Extract the (x, y) coordinate from the center of the cell holding the provided text.  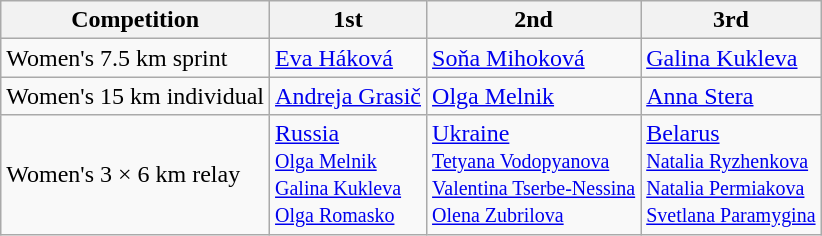
Eva Háková (348, 58)
Andreja Grasič (348, 96)
UkraineTetyana VodopyanovaValentina Tserbe-NessinaOlena Zubrilova (534, 174)
Soňa Mihoková (534, 58)
Women's 3 × 6 km relay (136, 174)
2nd (534, 20)
Women's 7.5 km sprint (136, 58)
Competition (136, 20)
RussiaOlga MelnikGalina KuklevaOlga Romasko (348, 174)
BelarusNatalia RyzhenkovaNatalia PermiakovaSvetlana Paramygina (731, 174)
3rd (731, 20)
Women's 15 km individual (136, 96)
Anna Stera (731, 96)
Galina Kukleva (731, 58)
Olga Melnik (534, 96)
1st (348, 20)
